Output the (X, Y) coordinate of the center of the cell containing the given text.  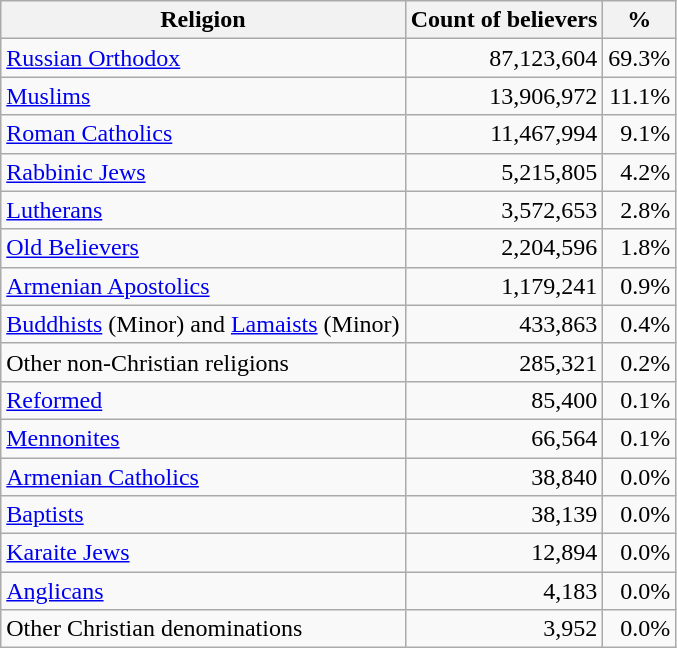
Religion (203, 20)
4,183 (504, 591)
2.8% (640, 210)
Old Believers (203, 248)
9.1% (640, 134)
Other non-Christian religions (203, 362)
69.3% (640, 58)
Baptists (203, 515)
3,952 (504, 629)
85,400 (504, 400)
11,467,994 (504, 134)
Lutherans (203, 210)
0.9% (640, 286)
0.2% (640, 362)
Armenian Catholics (203, 477)
Muslims (203, 96)
66,564 (504, 438)
% (640, 20)
Reformed (203, 400)
Russian Orthodox (203, 58)
12,894 (504, 553)
11.1% (640, 96)
87,123,604 (504, 58)
Anglicans (203, 591)
2,204,596 (504, 248)
Count of believers (504, 20)
Rabbinic Jews (203, 172)
Mennonites (203, 438)
38,139 (504, 515)
13,906,972 (504, 96)
Roman Catholics (203, 134)
3,572,653 (504, 210)
Buddhists (Minor) and Lamaists (Minor) (203, 324)
1,179,241 (504, 286)
Karaite Jews (203, 553)
Other Christian denominations (203, 629)
0.4% (640, 324)
4.2% (640, 172)
38,840 (504, 477)
Armenian Apostolics (203, 286)
285,321 (504, 362)
433,863 (504, 324)
1.8% (640, 248)
5,215,805 (504, 172)
